Identify which cell holds the provided text, then report its [X, Y] central coordinate. 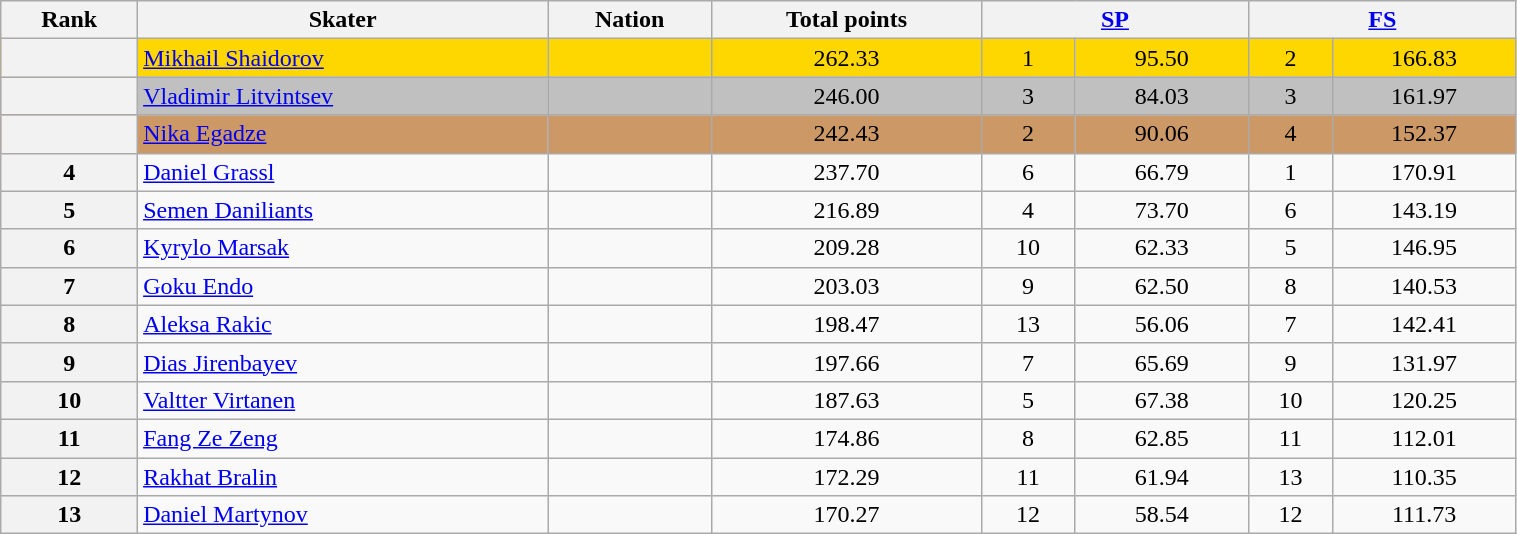
Valtter Virtanen [343, 400]
131.97 [1424, 362]
142.41 [1424, 324]
Kyrylo Marsak [343, 248]
Aleksa Rakic [343, 324]
FS [1382, 20]
120.25 [1424, 400]
Vladimir Litvintsev [343, 96]
143.19 [1424, 210]
246.00 [847, 96]
66.79 [1162, 172]
170.91 [1424, 172]
84.03 [1162, 96]
62.85 [1162, 438]
166.83 [1424, 58]
198.47 [847, 324]
152.37 [1424, 134]
Fang Ze Zeng [343, 438]
237.70 [847, 172]
Rank [70, 20]
73.70 [1162, 210]
197.66 [847, 362]
Semen Daniliants [343, 210]
262.33 [847, 58]
203.03 [847, 286]
Mikhail Shaidorov [343, 58]
67.38 [1162, 400]
112.01 [1424, 438]
Daniel Grassl [343, 172]
209.28 [847, 248]
SP [1114, 20]
95.50 [1162, 58]
Nation [630, 20]
58.54 [1162, 515]
62.50 [1162, 286]
Dias Jirenbayev [343, 362]
170.27 [847, 515]
Goku Endo [343, 286]
174.86 [847, 438]
110.35 [1424, 477]
Daniel Martynov [343, 515]
Nika Egadze [343, 134]
242.43 [847, 134]
56.06 [1162, 324]
65.69 [1162, 362]
111.73 [1424, 515]
216.89 [847, 210]
161.97 [1424, 96]
Skater [343, 20]
Total points [847, 20]
187.63 [847, 400]
172.29 [847, 477]
62.33 [1162, 248]
146.95 [1424, 248]
61.94 [1162, 477]
140.53 [1424, 286]
90.06 [1162, 134]
Rakhat Bralin [343, 477]
